Search for the cell housing the specified text and yield its (X, Y) center coordinate. 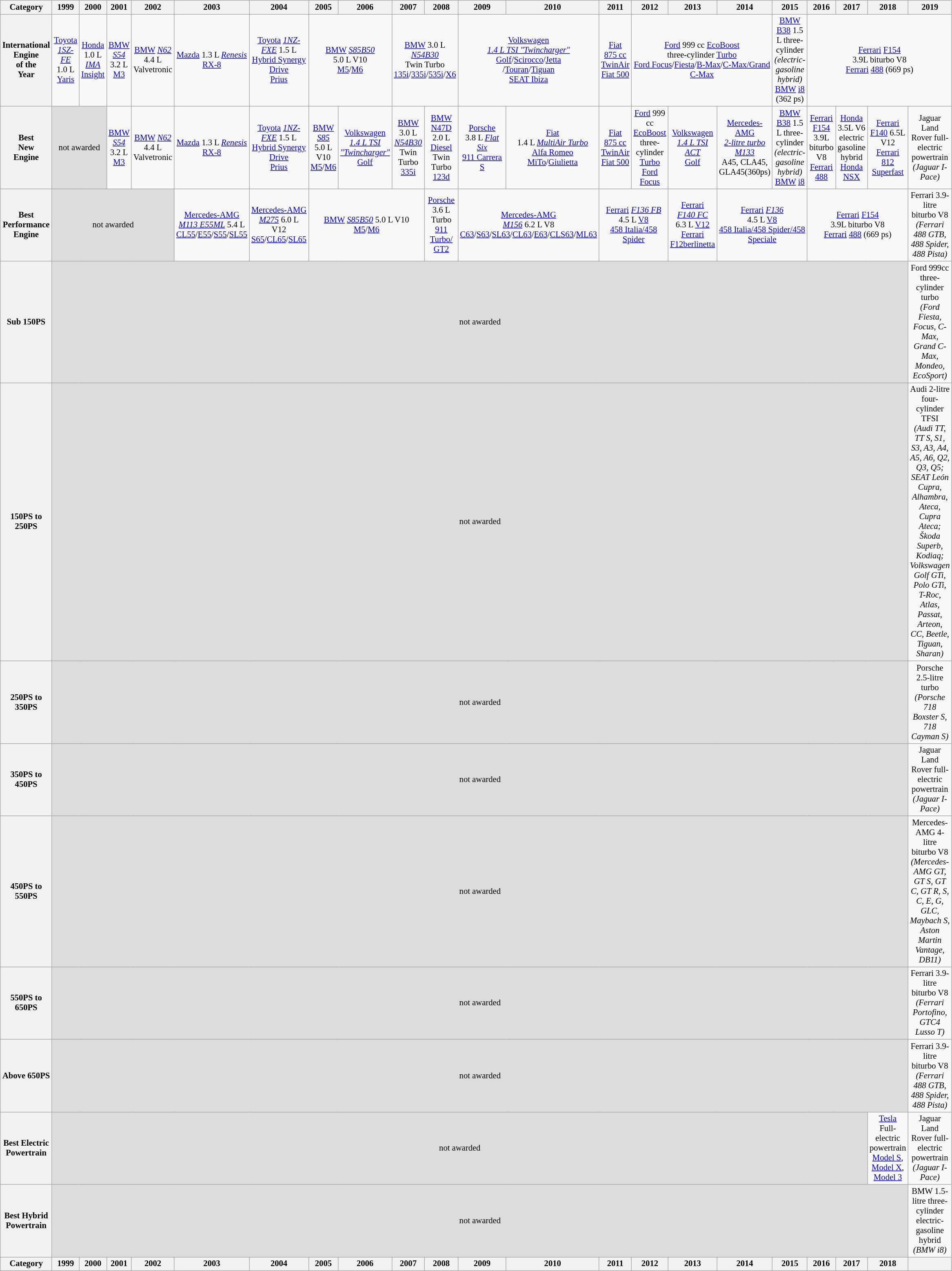
450PS to 550PS (26, 891)
Mercedes-AMG M275 6.0 L V12S65/CL65/SL65 (279, 225)
BMW B38 1.5 L three-cylinder (electric-gasoline hybrid) BMW i8 (790, 147)
Mercedes-AMGM156 6.2 L V8C63/S63/SL63/CL63/E63/CLS63/ML63 (528, 225)
Honda 3.5L V6electricgasolinehybridHonda NSX (852, 147)
Mercedes-AMG2-litre turbo M133A45, CLA45, GLA45(360ps) (745, 147)
550PS to 650PS (26, 1003)
TeslaFull-electric powertrain Model S, Model X, Model 3 (888, 1148)
BMW 3.0 L N54B30 Twin Turbo135i/335i/535i/X6 (425, 60)
2019 (930, 7)
Ferrari F136 FB 4.5 L V8458 Italia/458 Spider (633, 225)
Volkswagen1.4 L TSI ACTGolf (692, 147)
Mercedes-AMG 4-litre biturbo V8(Mercedes-AMG GT, GT S, GT C, GT R, S, C, E, G, GLC, Maybach S, Aston Martin Vantage, DB11) (930, 891)
Porsche3.8 L Flat Six911 Carrera S (482, 147)
Ford 999cc three-cylinder turbo(Ford Fiesta, Focus, C-Max, Grand C-Max, Mondeo, EcoSport) (930, 322)
Ferrari F154 3.9L biturbo V8 Ferrari 488 (821, 147)
Above 650PS (26, 1075)
BMW 1.5-litre three-cylinder electric-gasoline hybrid(BMW i8) (930, 1221)
BMW S85B50 5.0 L V10M5/M6 (366, 225)
Porsche 2.5-litre turbo(Porsche 718 Boxster S, 718 Cayman S) (930, 702)
250PS to 350PS (26, 702)
Ferrari F140 FC 6.3 L V12Ferrari F12berlinetta (692, 225)
BMW 3.0 L N54B30Twin Turbo335i (408, 147)
Honda 1.0 L IMAInsight (93, 60)
Fiat1.4 L MultiAir TurboAlfa Romeo MiTo/Giulietta (553, 147)
Ferrari F140 6.5L V12 Ferrari 812 Superfast (888, 147)
InternationalEngineof theYear (26, 60)
Volkswagen1.4 L TSI "Twincharger"Golf/Scirocco/Jetta/Touran/TiguanSEAT Ibiza (528, 60)
BMW S85B505.0 L V10M5/M6 (350, 60)
150PS to 250PS (26, 522)
BMW N47D 2.0 L Diesel Twin Turbo123d (441, 147)
Volkswagen1.4 L TSI "Twincharger"Golf (365, 147)
Ford 999 cc EcoBoost three-cylinder Turbo Ford Focus (650, 147)
Ford 999 cc EcoBoost three-cylinder Turbo Ford Focus/Fiesta/B-Max/C-Max/Grand C-Max (702, 60)
BestNewEngine (26, 147)
Ferrari F136 4.5 L V8458 Italia/458 Spider/458 Speciale (762, 225)
Mercedes-AMG M113 E55ML 5.4 LCL55/E55/S55/SL55 (212, 225)
Porsche3.6 L Turbo911 Turbo/GT2 (441, 225)
Ferrari 3.9-litre biturbo V8(Ferrari Portofino, GTC4 Lusso T) (930, 1003)
BMW B38 1.5 L three-cylinder(electric-gasoline hybrid)BMW i8 (362 ps) (790, 60)
BMW S85 5.0 L V10M5/M6 (323, 147)
Sub 150PS (26, 322)
350PS to 450PS (26, 780)
BestPerformanceEngine (26, 225)
Toyota 1SZ-FE 1.0 LYaris (65, 60)
Best Electric Powertrain (26, 1148)
Best Hybrid Powertrain (26, 1221)
